Search for the cell housing the specified text and yield its (x, y) center coordinate. 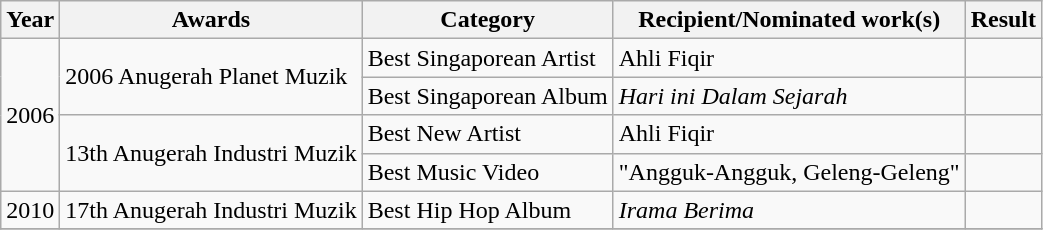
Irama Berima (789, 210)
Category (488, 20)
Result (1003, 20)
2006 (30, 115)
2006 Anugerah Planet Muzik (211, 77)
Recipient/Nominated work(s) (789, 20)
Year (30, 20)
Hari ini Dalam Sejarah (789, 96)
"Angguk-Angguk, Geleng-Geleng" (789, 172)
2010 (30, 210)
Best New Artist (488, 134)
Best Singaporean Artist (488, 58)
Best Hip Hop Album (488, 210)
Best Music Video (488, 172)
Awards (211, 20)
13th Anugerah Industri Muzik (211, 153)
17th Anugerah Industri Muzik (211, 210)
Best Singaporean Album (488, 96)
